Locate the cell with the specified text and output its (X, Y) center coordinate. 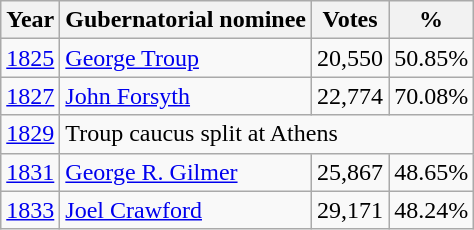
George R. Gilmer (186, 172)
% (432, 20)
1827 (30, 96)
John Forsyth (186, 96)
22,774 (350, 96)
1829 (30, 134)
1833 (30, 210)
Troup caucus split at Athens (267, 134)
25,867 (350, 172)
Gubernatorial nominee (186, 20)
48.24% (432, 210)
70.08% (432, 96)
George Troup (186, 58)
Votes (350, 20)
29,171 (350, 210)
48.65% (432, 172)
1825 (30, 58)
1831 (30, 172)
50.85% (432, 58)
Year (30, 20)
20,550 (350, 58)
Joel Crawford (186, 210)
